Scan for the cell matching the given text and deliver its (X, Y) coordinate at center. 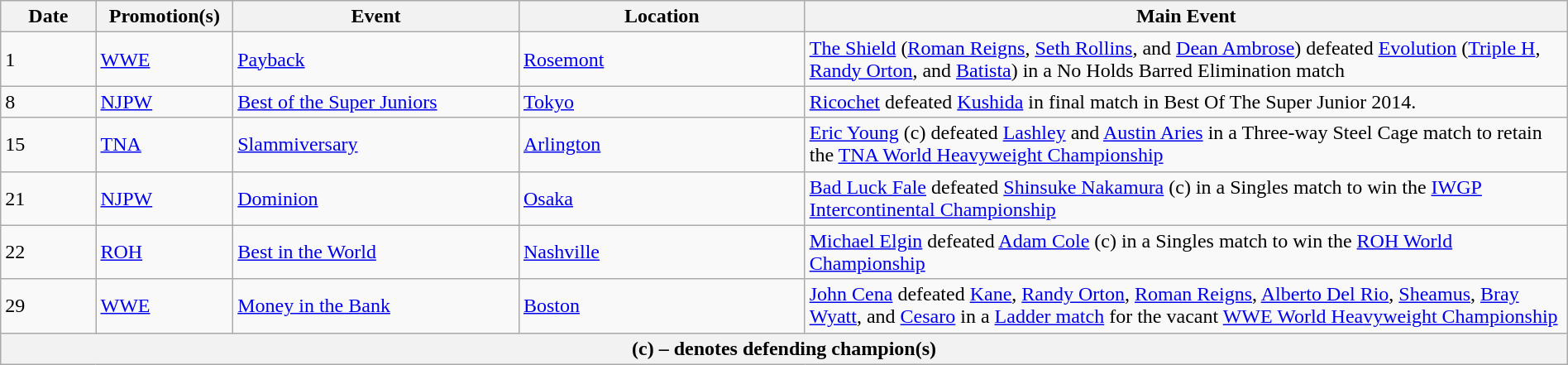
Best of the Super Juniors (376, 102)
Osaka (662, 199)
Main Event (1186, 17)
Slammiversary (376, 144)
Nashville (662, 252)
Money in the Bank (376, 306)
Location (662, 17)
Ricochet defeated Kushida in final match in Best Of The Super Junior 2014. (1186, 102)
Boston (662, 306)
15 (48, 144)
TNA (165, 144)
Michael Elgin defeated Adam Cole (c) in a Singles match to win the ROH World Championship (1186, 252)
Eric Young (c) defeated Lashley and Austin Aries in a Three-way Steel Cage match to retain the TNA World Heavyweight Championship (1186, 144)
Arlington (662, 144)
Date (48, 17)
(c) – denotes defending champion(s) (784, 348)
21 (48, 199)
Bad Luck Fale defeated Shinsuke Nakamura (c) in a Singles match to win the IWGP Intercontinental Championship (1186, 199)
Tokyo (662, 102)
1 (48, 60)
29 (48, 306)
Best in the World (376, 252)
Payback (376, 60)
Rosemont (662, 60)
22 (48, 252)
ROH (165, 252)
8 (48, 102)
Dominion (376, 199)
Event (376, 17)
Promotion(s) (165, 17)
